For the text-containing cell, return its midpoint in (x, y) coordinate format. 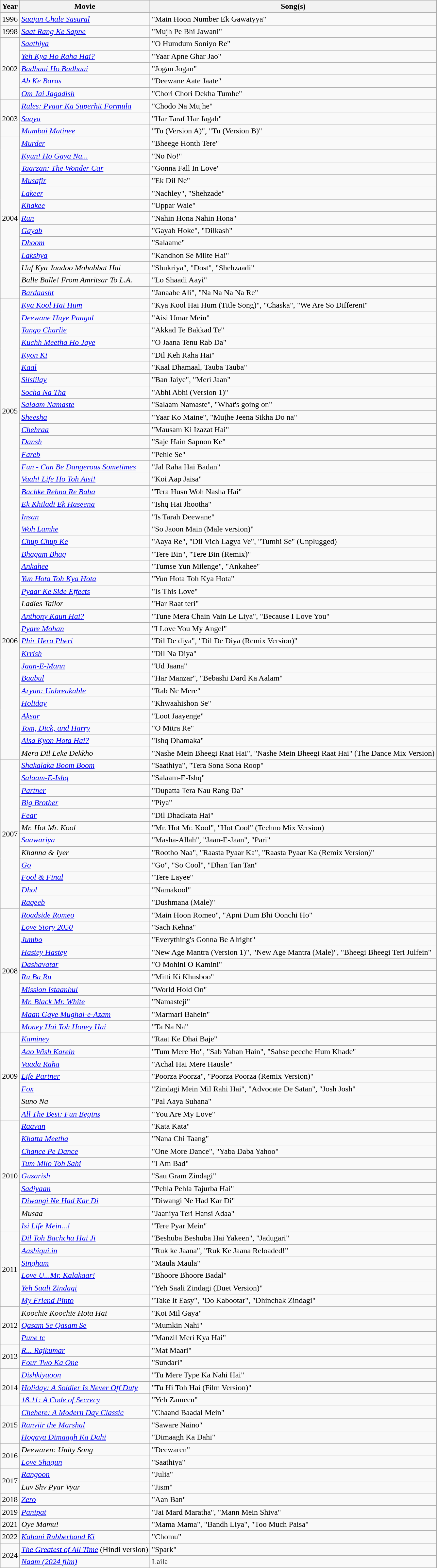
"Mama Mama", "Bandh Liya", "Too Much Paisa" (293, 1524)
Aao Wish Karein (85, 1052)
Kahani Rubberband Ki (85, 1537)
Singham (85, 1263)
"Har Raat teri" (293, 604)
"Main Hoon Number Ek Gawaiyya" (293, 19)
Saathiya (85, 44)
"Dil Na Diya" (293, 653)
Fox (85, 1089)
Badhaai Ho Badhaai (85, 69)
Aksar (85, 716)
"Jogan Jogan" (293, 69)
"Pal Aaya Suhana" (293, 1101)
"Dimaagh Ka Dahi" (293, 1437)
"Lo Shaadi Aayi" (293, 280)
Pune tc (85, 1338)
"Pehle Se" (293, 454)
"Ban Jaiye", "Meri Jaan" (293, 380)
Maan Gaye Mughal-e-Azam (85, 1014)
"Shukriya", "Dost", "Shehzaadi" (293, 268)
"Saware Naino" (293, 1425)
"Nahin Hona Nahin Hona" (293, 218)
2016 (10, 1456)
"Jaaniya Teri Hansi Adaa" (293, 1213)
Ankahee (85, 566)
Fool & Final (85, 877)
Khatta Meetha (85, 1138)
"Kaal Dhamaal, Tauba Tauba" (293, 367)
Gayab (85, 230)
"Rab Ne Mere" (293, 691)
"Bheege Honth Tere" (293, 143)
2002 (10, 69)
"Akkad Te Bakkad Te" (293, 330)
"Tere Layee" (293, 877)
Luv Shv Pyar Vyar (85, 1487)
2003 (10, 118)
"One More Dance", "Yaba Daba Yahoo" (293, 1151)
Vaah! Life Ho Toh Aisi! (85, 479)
"So Jaoon Main (Male version)" (293, 529)
18.11: A Code of Secrecy (85, 1400)
"Mr. Hot Mr. Kool", "Hot Cool" (Techno Mix Version) (293, 828)
Fun - Can Be Dangerous Sometimes (85, 467)
"Pehla Pehla Tajurba Hai" (293, 1189)
"Manzil Meri Kya Hai" (293, 1338)
"Ruk ke Jaana", "Ruk Ke Jaana Reloaded!" (293, 1251)
"Har Manzar", "Bebashi Dard Ka Aalam" (293, 678)
"Poorza Poorza", "Poorza Poorza (Remix Version)" (293, 1076)
"Dushmana (Male)" (293, 902)
"Deewaren" (293, 1450)
Deewane Huye Paagal (85, 317)
Jumbo (85, 939)
Socha Na Tha (85, 392)
Taarzan: The Wonder Car (85, 168)
Insan (85, 516)
Khakee (85, 206)
Sadiyaan (85, 1189)
2024 (10, 1555)
Bachke Rehna Re Baba (85, 492)
"Beshuba Beshuba Hai Yakeen", "Jadugari" (293, 1238)
"Salaame" (293, 243)
"Marmari Bahein" (293, 1014)
Diwangi Ne Had Kar Di (85, 1201)
Zero (85, 1499)
Saawariya (85, 840)
Lakeer (85, 193)
"Dil Dhadkata Hai" (293, 815)
2019 (10, 1512)
"New Age Mantra (Version 1)", "New Age Mantra (Male)", "Bheegi Bheegi Teri Julfein" (293, 952)
"Janaabe Ali", "Na Na Na Na Re" (293, 293)
Chehraa (85, 430)
"Dil De diya", "Dil De Diya (Remix Version)" (293, 641)
Mumbai Matinee (85, 131)
Lakshya (85, 255)
"Zindagi Mein Mil Rahi Hai", "Advocate De Satan", "Josh Josh" (293, 1089)
"Loot Jaayenge" (293, 716)
"Tera Husn Woh Nasha Hai" (293, 492)
"Is This Love" (293, 591)
Ranviir the Marshal (85, 1425)
Sheesha (85, 417)
Isi Life Mein...! (85, 1226)
Chehere: A Modern Day Classic (85, 1412)
My Friend Pinto (85, 1300)
Naam (2024 film) (85, 1562)
"Jai Mard Maratha", "Mann Mein Shiva" (293, 1512)
Salaam-E-Ishq (85, 778)
"Tere Pyar Mein" (293, 1226)
1998 (10, 31)
Love Story 2050 (85, 927)
Hastey Hastey (85, 952)
"Tune Mera Chain Vain Le Liya", "Because I Love You" (293, 616)
Salaam Namaste (85, 405)
"Rootho Naa", "Raasta Pyaar Ka", "Raasta Pyaar Ka (Remix Version)" (293, 852)
"Koi Mil Gaya" (293, 1313)
Mr. Hot Mr. Kool (85, 828)
"Sau Gram Zindagi" (293, 1176)
"Nachley", "Shehzade" (293, 193)
Saat Rang Ke Sapne (85, 31)
2017 (10, 1481)
2022 (10, 1537)
"O Humdum Soniyo Re" (293, 44)
"Yaar Ko Maine", "Mujhe Jeena Sikha Do na" (293, 417)
"Chori Chori Dekha Tumhe" (293, 93)
"O Jaana Tenu Rab Da" (293, 342)
"Uppar Wale" (293, 206)
2013 (10, 1357)
"Masha-Allah", "Jaan-E-Jaan", "Pari" (293, 840)
"Mumkin Nahi" (293, 1325)
Kyon Ki (85, 355)
Qasam Se Qasam Se (85, 1325)
"Sach Kehna" (293, 927)
"Everything's Gonna Be Alright" (293, 939)
"Tere Bin", "Tere Bin (Remix)" (293, 554)
"Tu (Version A)", "Tu (Version B)" (293, 131)
"Kya Kool Hai Hum (Title Song)", "Chaska", "We Are So Different" (293, 305)
Woh Lamhe (85, 529)
Holiday (85, 703)
"Chomu" (293, 1537)
Tum Milo Toh Sahi (85, 1164)
Chup Chup Ke (85, 541)
Aashiqui.in (85, 1251)
"Go", "So Cool", "Dhan Tan Tan" (293, 865)
"Is Tarah Deewane" (293, 516)
R... Rajkumar (85, 1350)
Koochie Koochie Hota Hai (85, 1313)
2009 (10, 1076)
Holiday: A Soldier Is Never Off Duty (85, 1388)
Pyare Mohan (85, 629)
Dansh (85, 442)
"Maula Maula" (293, 1263)
2006 (10, 641)
Bardaasht (85, 293)
Yeh Kya Ho Raha Hai? (85, 56)
Ek Khiladi Ek Haseena (85, 504)
Year (10, 7)
"Yun Hota Toh Kya Hota" (293, 579)
Fareb (85, 454)
Fear (85, 815)
Song(s) (293, 7)
Chance Pe Dance (85, 1151)
Baabul (85, 678)
Tango Charlie (85, 330)
"Yaar Apne Ghar Jao" (293, 56)
Ab Ke Baras (85, 81)
Dashavatar (85, 965)
"Chodo Na Mujhe" (293, 106)
2014 (10, 1388)
Kyun! Ho Gaya Na... (85, 156)
Yun Hota Toh Kya Hota (85, 579)
Suno Na (85, 1101)
Khanna & Iyer (85, 852)
Saaya (85, 118)
Saajan Chale Sasural (85, 19)
Guzarish (85, 1176)
Movie (85, 7)
"No No!" (293, 156)
Laila (293, 1562)
"Ta Na Na" (293, 1027)
Uuf Kya Jaadoo Mohabbat Hai (85, 268)
"You Are My Love" (293, 1114)
"Yeh Saali Zindagi (Duet Version)" (293, 1288)
Anthony Kaun Hai? (85, 616)
2018 (10, 1499)
Jaan-E-Mann (85, 666)
"Mat Maari" (293, 1350)
All The Best: Fun Begins (85, 1114)
"World Hold On" (293, 989)
"Mujh Pe Bhi Jawani" (293, 31)
Kaal (85, 367)
"Tu Hi Toh Hai (Film Version)" (293, 1388)
Phir Hera Pheri (85, 641)
"I Love You My Angel" (293, 629)
"Mitti Ki Khusboo" (293, 977)
Oye Mamu! (85, 1524)
"Kandhon Se Milte Hai" (293, 255)
Ladies Tailor (85, 604)
"O Mohini O Kamini" (293, 965)
Raavan (85, 1126)
"Namasteji" (293, 1002)
Big Brother (85, 803)
"Julia" (293, 1475)
Panipat (85, 1512)
Pyaar Ke Side Effects (85, 591)
"Main Hoon Romeo", "Apni Dum Bhi Oonchi Ho" (293, 915)
"Tumse Yun Milenge", "Ankahee" (293, 566)
"Aan Ban" (293, 1499)
Yeh Saali Zindagi (85, 1288)
1996 (10, 19)
Go (85, 865)
Mission Istaanbul (85, 989)
Mr. Black Mr. White (85, 1002)
Dil Toh Bachcha Hai Ji (85, 1238)
2005 (10, 411)
"Aisi Umar Mein" (293, 317)
Murder (85, 143)
Raqeeb (85, 902)
Balle Balle! From Amritsar To L.A. (85, 280)
"Gonna Fall In Love" (293, 168)
"Deewane Aate Jaate" (293, 81)
"Khwaahishon Se" (293, 703)
Partner (85, 790)
"Ishq Dhamaka" (293, 740)
Vaada Raha (85, 1064)
"Nana Chi Taang" (293, 1138)
"Raat Ke Dhai Baje" (293, 1039)
"Namakool" (293, 890)
"Sundari" (293, 1363)
Run (85, 218)
Dishkiyaoon (85, 1375)
Love U...Mr. Kalakaar! (85, 1275)
Musaa (85, 1213)
"Dil Keh Raha Hai" (293, 355)
"Har Taraf Har Jagah" (293, 118)
"Tu Mere Type Ka Nahi Hai" (293, 1375)
Roadside Romeo (85, 915)
"Diwangi Ne Had Kar Di" (293, 1201)
Hogaya Dimaagh Ka Dahi (85, 1437)
Rangoon (85, 1475)
"Jism" (293, 1487)
Mera Dil Leke Dekkho (85, 753)
Deewaren: Unity Song (85, 1450)
"Mausam Ki Izazat Hai" (293, 430)
Om Jai Jagadish (85, 93)
"Bhoore Bhoore Badal" (293, 1275)
"Spark" (293, 1549)
Dhol (85, 890)
"Saathiya", "Tera Sona Sona Roop" (293, 766)
2015 (10, 1425)
"Ishq Hai Jhootha" (293, 504)
"Chaand Baadal Mein" (293, 1412)
"Salaam-E-Ishq" (293, 778)
"Gayab Hoke", "Dilkash" (293, 230)
2007 (10, 834)
"Tum Mere Ho", "Sab Yahan Hain", "Sabse peeche Hum Khade" (293, 1052)
"Take It Easy", "Do Kabootar", "Dhinchak Zindagi" (293, 1300)
"Aaya Re", "Dil Vich Lagya Ve", "Tumhi Se" (Unplugged) (293, 541)
Krrish (85, 653)
Love Shagun (85, 1462)
"Ek Dil Ne" (293, 181)
"Koi Aap Jaisa" (293, 479)
"Piya" (293, 803)
The Greatest of All Time (Hindi version) (85, 1549)
2008 (10, 971)
"Achal Hai Mere Hausle" (293, 1064)
2021 (10, 1524)
Kaminey (85, 1039)
Kuchh Meetha Ho Jaye (85, 342)
"O Mitra Re" (293, 728)
"Nashe Mein Bheegi Raat Hai", "Nashe Mein Bheegi Raat Hai" (The Dance Mix Version) (293, 753)
Silsiilay (85, 380)
Bhagam Bhag (85, 554)
2010 (10, 1176)
Four Two Ka One (85, 1363)
Aryan: Unbreakable (85, 691)
"Saathiya" (293, 1462)
Musafir (85, 181)
"Yeh Zameen" (293, 1400)
"I Am Bad" (293, 1164)
"Dupatta Tera Nau Rang Da" (293, 790)
"Salaam Namaste", "What's going on" (293, 405)
"Abhi Abhi (Version 1)" (293, 392)
Rules: Pyaar Ka Superhit Formula (85, 106)
Money Hai Toh Honey Hai (85, 1027)
Shakalaka Boom Boom (85, 766)
Aisa Kyon Hota Hai? (85, 740)
2004 (10, 218)
2011 (10, 1269)
"Jal Raha Hai Badan" (293, 467)
"Kata Kata" (293, 1126)
2012 (10, 1325)
Dhoom (85, 243)
Kya Kool Hai Hum (85, 305)
"Ud Jaana" (293, 666)
Ru Ba Ru (85, 977)
"Saje Hain Sapnon Ke" (293, 442)
Life Partner (85, 1076)
Tom, Dick, and Harry (85, 728)
